Capture the cell that displays the provided text and extract its (x, y) central coordinate. 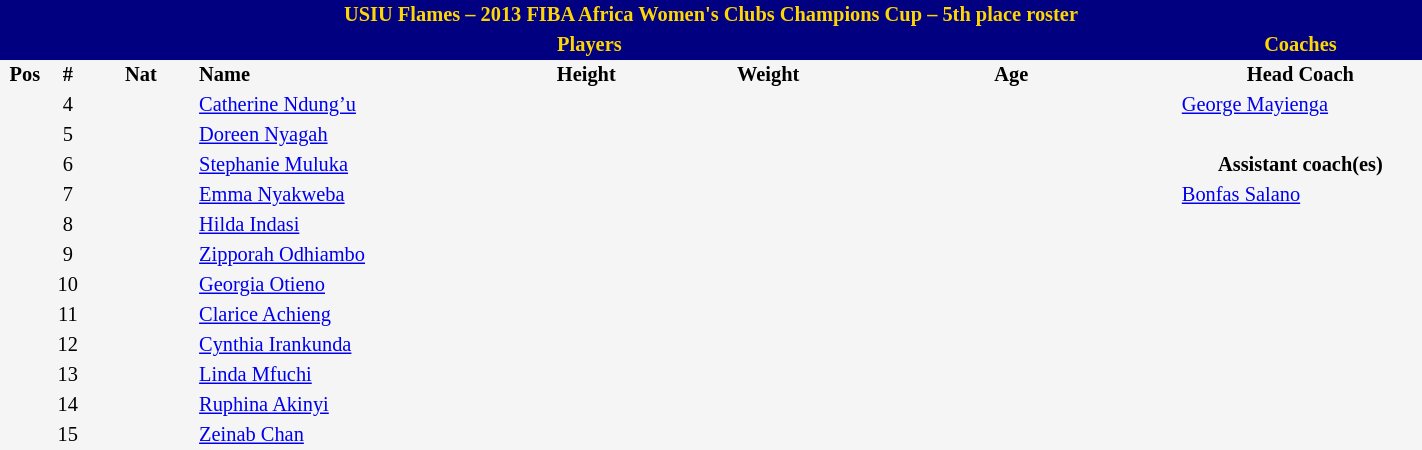
9 (68, 255)
Zeinab Chan (338, 435)
13 (68, 375)
Bonfas Salano (1300, 195)
Cynthia Irankunda (338, 345)
Zipporah Odhiambo (338, 255)
Hilda Indasi (338, 225)
Nat (141, 75)
Players (590, 45)
Georgia Otieno (338, 285)
5 (68, 135)
Weight (768, 75)
Name (338, 75)
8 (68, 225)
Stephanie Muluka (338, 165)
Head Coach (1300, 75)
Age (1012, 75)
Doreen Nyagah (338, 135)
# (68, 75)
7 (68, 195)
Catherine Ndung’u (338, 105)
USIU Flames – 2013 FIBA Africa Women's Clubs Champions Cup – 5th place roster (711, 15)
Emma Nyakweba (338, 195)
Ruphina Akinyi (338, 405)
14 (68, 405)
12 (68, 345)
6 (68, 165)
11 (68, 315)
Coaches (1300, 45)
Pos (25, 75)
Assistant coach(es) (1300, 165)
Clarice Achieng (338, 315)
Height (586, 75)
10 (68, 285)
15 (68, 435)
4 (68, 105)
George Mayienga (1300, 105)
Linda Mfuchi (338, 375)
